Identify which cell holds the provided text, then report its (x, y) central coordinate. 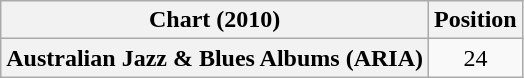
Australian Jazz & Blues Albums (ARIA) (215, 58)
Chart (2010) (215, 20)
Position (476, 20)
24 (476, 58)
